Locate the cell with the specified text and output its (X, Y) center coordinate. 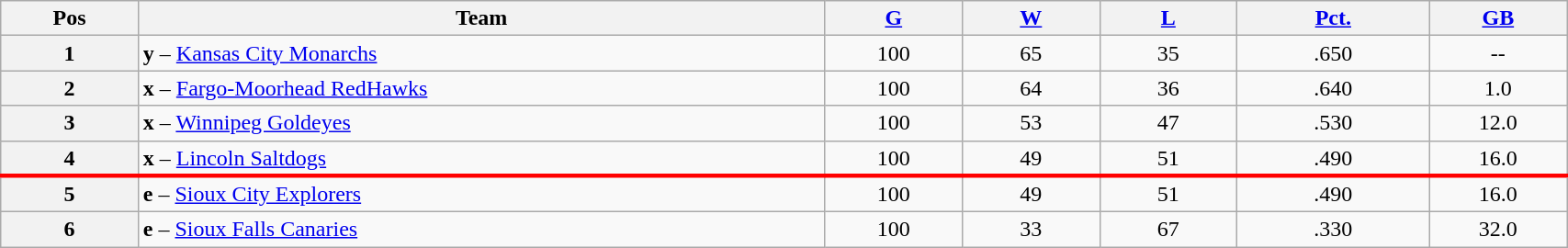
Team (481, 18)
.640 (1334, 88)
4 (70, 158)
65 (1032, 53)
3 (70, 123)
36 (1168, 88)
67 (1168, 230)
6 (70, 230)
e – Sioux Falls Canaries (481, 230)
1.0 (1498, 88)
L (1168, 18)
47 (1168, 123)
1 (70, 53)
GB (1498, 18)
12.0 (1498, 123)
.530 (1334, 123)
5 (70, 194)
.330 (1334, 230)
33 (1032, 230)
G (894, 18)
53 (1032, 123)
x – Lincoln Saltdogs (481, 158)
x – Winnipeg Goldeyes (481, 123)
32.0 (1498, 230)
y – Kansas City Monarchs (481, 53)
x – Fargo-Moorhead RedHawks (481, 88)
Pct. (1334, 18)
2 (70, 88)
-- (1498, 53)
e – Sioux City Explorers (481, 194)
64 (1032, 88)
.650 (1334, 53)
35 (1168, 53)
W (1032, 18)
Pos (70, 18)
